Extract the [X, Y] coordinate from the center of the cell holding the provided text.  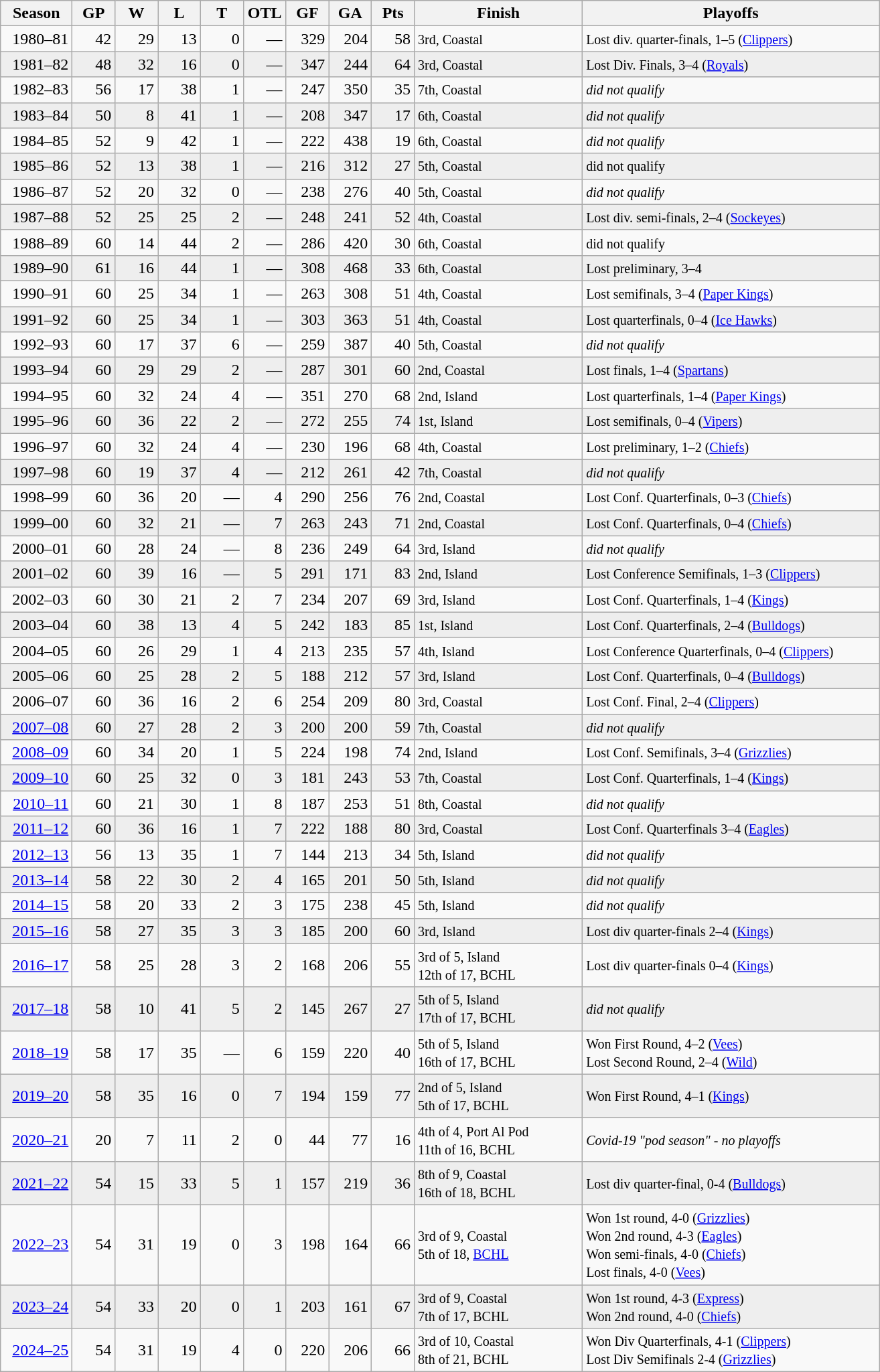
253 [350, 804]
209 [350, 701]
1984–85 [36, 141]
164 [350, 1244]
272 [307, 421]
3rd of 9, Coastal5th of 18, BCHL [498, 1244]
4th, Island [498, 650]
Lost Conf. Semifinals, 3–4 (Grizzlies) [731, 753]
10 [137, 1008]
1989–90 [36, 268]
39 [137, 574]
249 [350, 548]
1982–83 [36, 90]
2011–12 [36, 829]
14 [137, 242]
71 [393, 523]
248 [307, 217]
L [179, 13]
T [222, 13]
276 [350, 192]
Lost Conf. Quarterfinals, 2–4 (Bulldogs) [731, 625]
207 [350, 599]
350 [350, 90]
1986–87 [36, 192]
2023–24 [36, 1306]
255 [350, 421]
Finish [498, 13]
291 [307, 574]
45 [393, 905]
1998–99 [36, 498]
Pts [393, 13]
1999–00 [36, 523]
3rd of 10, Coastal8th of 21, BCHL [498, 1350]
2018–19 [36, 1053]
256 [350, 498]
303 [307, 319]
161 [350, 1306]
2000–01 [36, 548]
48 [94, 64]
3rd of 5, Island12th of 17, BCHL [498, 966]
2005–06 [36, 676]
351 [307, 396]
Lost Conf. Quarterfinals, 0–4 (Bulldogs) [731, 676]
204 [350, 39]
216 [307, 166]
2012–13 [36, 854]
15 [137, 1183]
GA [350, 13]
26 [137, 650]
Lost preliminary, 1–2 (Chiefs) [731, 447]
W [137, 13]
2006–07 [36, 701]
387 [350, 345]
69 [393, 599]
2004–05 [36, 650]
290 [307, 498]
1992–93 [36, 345]
187 [307, 804]
2008–09 [36, 753]
329 [307, 39]
312 [350, 166]
181 [307, 778]
1985–86 [36, 166]
230 [307, 447]
196 [350, 447]
GF [307, 13]
468 [350, 268]
203 [307, 1306]
2019–20 [36, 1095]
Won First Round, 4–2 (Vees)Lost Second Round, 2–4 (Wild) [731, 1053]
185 [307, 931]
286 [307, 242]
2007–08 [36, 727]
247 [307, 90]
Lost Conf. Final, 2–4 (Clippers) [731, 701]
2017–18 [36, 1008]
9 [137, 141]
2010–11 [36, 804]
Lost div quarter-final, 0-4 (Bulldogs) [731, 1183]
1994–95 [36, 396]
8th, Coastal [498, 804]
235 [350, 650]
OTL [265, 13]
Lost div. semi-finals, 2–4 (Sockeyes) [731, 217]
438 [350, 141]
208 [307, 115]
Lost finals, 1–4 (Spartans) [731, 370]
2016–17 [36, 966]
168 [307, 966]
2003–04 [36, 625]
175 [307, 905]
287 [307, 370]
259 [307, 345]
234 [307, 599]
219 [350, 1183]
61 [94, 268]
Lost div quarter-finals 2–4 (Kings) [731, 931]
GP [94, 13]
Lost semifinals, 0–4 (Vipers) [731, 421]
2002–03 [36, 599]
1987–88 [36, 217]
420 [350, 242]
2024–25 [36, 1350]
59 [393, 727]
Won 1st round, 4-3 (Express)Won 2nd round, 4-0 (Chiefs) [731, 1306]
Lost Conf. Quarterfinals, 0–3 (Chiefs) [731, 498]
1981–82 [36, 64]
53 [393, 778]
83 [393, 574]
11 [179, 1140]
201 [350, 880]
Lost div. quarter-finals, 1–5 (Clippers) [731, 39]
Lost div quarter-finals 0–4 (Kings) [731, 966]
2nd of 5, Island5th of 17, BCHL [498, 1095]
Lost Div. Finals, 3–4 (Royals) [731, 64]
Season [36, 13]
1996–97 [36, 447]
267 [350, 1008]
2022–23 [36, 1244]
2001–02 [36, 574]
244 [350, 64]
76 [393, 498]
Lost semifinals, 3–4 (Paper Kings) [731, 293]
165 [307, 880]
5th of 5, Island17th of 17, BCHL [498, 1008]
2009–10 [36, 778]
1988–89 [36, 242]
183 [350, 625]
1980–81 [36, 39]
1990–91 [36, 293]
261 [350, 472]
157 [307, 1183]
Lost Conference Quarterfinals, 0–4 (Clippers) [731, 650]
254 [307, 701]
144 [307, 854]
241 [350, 217]
145 [307, 1008]
Covid-19 "pod season" - no playoffs [731, 1140]
242 [307, 625]
236 [307, 548]
Playoffs [731, 13]
224 [307, 753]
Lost Conf. Quarterfinals, 0–4 (Chiefs) [731, 523]
2014–15 [36, 905]
2021–22 [36, 1183]
194 [307, 1095]
2013–14 [36, 880]
Lost quarterfinals, 0–4 (Ice Hawks) [731, 319]
Lost preliminary, 3–4 [731, 268]
Won 1st round, 4-0 (Grizzlies)Won 2nd round, 4-3 (Eagles)Won semi-finals, 4-0 (Chiefs)Lost finals, 4-0 (Vees) [731, 1244]
55 [393, 966]
4th of 4, Port Al Pod11th of 16, BCHL [498, 1140]
2015–16 [36, 931]
1993–94 [36, 370]
5th of 5, Island16th of 17, BCHL [498, 1053]
301 [350, 370]
363 [350, 319]
171 [350, 574]
Lost quarterfinals, 1–4 (Paper Kings) [731, 396]
Won Div Quarterfinals, 4-1 (Clippers)Lost Div Semifinals 2-4 (Grizzlies) [731, 1350]
8th of 9, Coastal16th of 18, BCHL [498, 1183]
3rd of 9, Coastal7th of 17, BCHL [498, 1306]
2020–21 [36, 1140]
Lost Conf. Quarterfinals 3–4 (Eagles) [731, 829]
Lost Conference Semifinals, 1–3 (Clippers) [731, 574]
1983–84 [36, 115]
1997–98 [36, 472]
Won First Round, 4–1 (Kings) [731, 1095]
67 [393, 1306]
85 [393, 625]
1991–92 [36, 319]
270 [350, 396]
1995–96 [36, 421]
